Identify which cell holds the provided text, then report its [x, y] central coordinate. 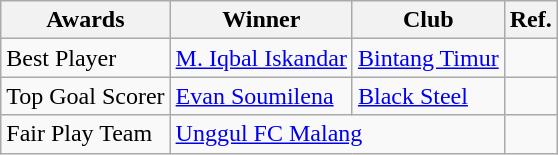
Club [428, 20]
Evan Soumilena [261, 96]
Unggul FC Malang [337, 134]
Top Goal Scorer [86, 96]
Fair Play Team [86, 134]
Ref. [530, 20]
Best Player [86, 58]
Winner [261, 20]
M. Iqbal Iskandar [261, 58]
Black Steel [428, 96]
Bintang Timur [428, 58]
Awards [86, 20]
